Pinpoint the cell where the given text exists, returning its [X, Y] midpoint coordinate. 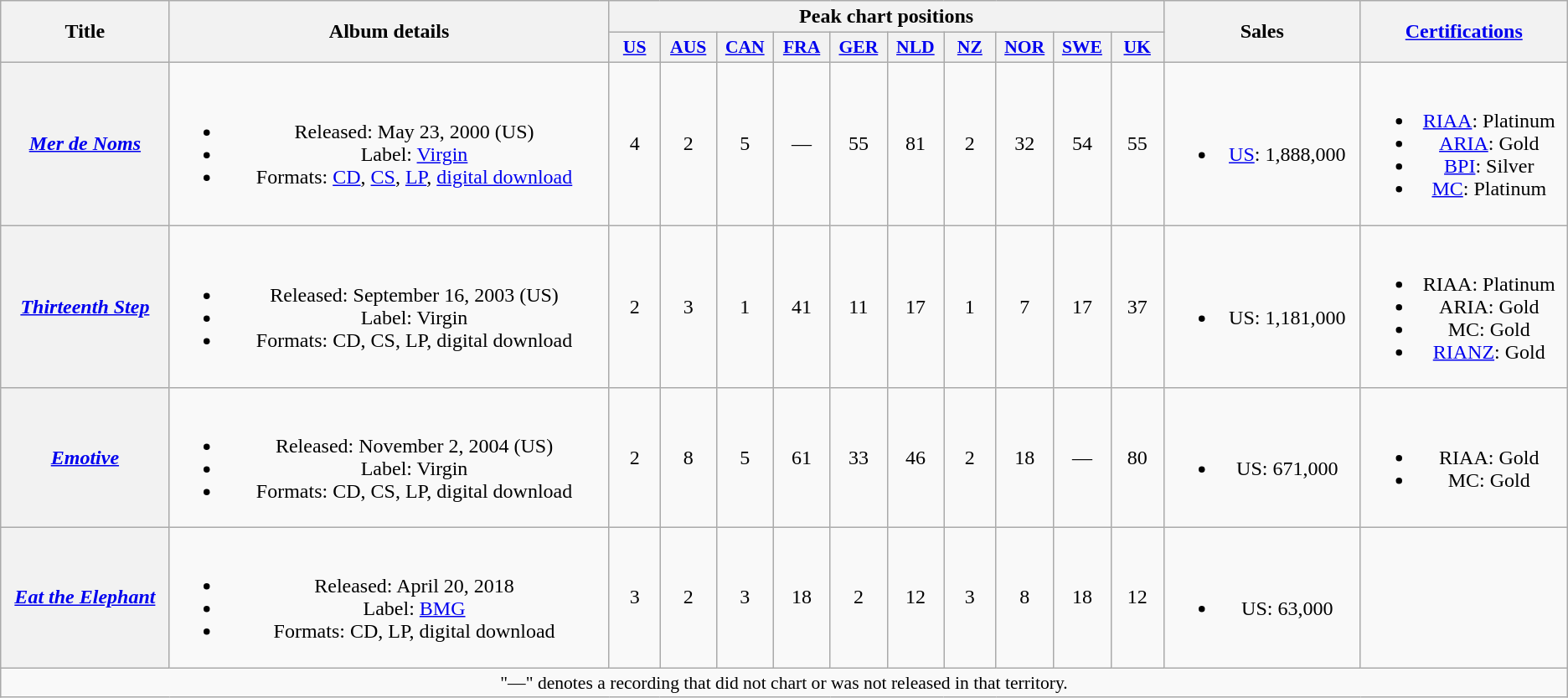
61 [801, 458]
Released: April 20, 2018Label: BMGFormats: CD, LP, digital download [389, 598]
UK [1137, 48]
Released: November 2, 2004 (US)Label: VirginFormats: CD, CS, LP, digital download [389, 458]
4 [635, 143]
Thirteenth Step [85, 306]
US: 1,181,000 [1261, 306]
AUS [689, 48]
41 [801, 306]
46 [916, 458]
Title [85, 32]
Released: September 16, 2003 (US)Label: VirginFormats: CD, CS, LP, digital download [389, 306]
Emotive [85, 458]
Album details [389, 32]
37 [1137, 306]
NOR [1025, 48]
RIAA: GoldMC: Gold [1464, 458]
US: 671,000 [1261, 458]
11 [859, 306]
7 [1025, 306]
NLD [916, 48]
Mer de Noms [85, 143]
GER [859, 48]
Peak chart positions [886, 17]
US: 63,000 [1261, 598]
FRA [801, 48]
54 [1082, 143]
Certifications [1464, 32]
RIAA: PlatinumARIA: GoldMC: GoldRIANZ: Gold [1464, 306]
NZ [970, 48]
33 [859, 458]
80 [1137, 458]
Sales [1261, 32]
SWE [1082, 48]
81 [916, 143]
Eat the Elephant [85, 598]
RIAA: PlatinumARIA: GoldBPI: SilverMC: Platinum [1464, 143]
US [635, 48]
Released: May 23, 2000 (US)Label: VirginFormats: CD, CS, LP, digital download [389, 143]
"—" denotes a recording that did not chart or was not released in that territory. [784, 683]
32 [1025, 143]
CAN [745, 48]
US: 1,888,000 [1261, 143]
